Determine the (x, y) coordinate at the center of the cell enclosing the given text.  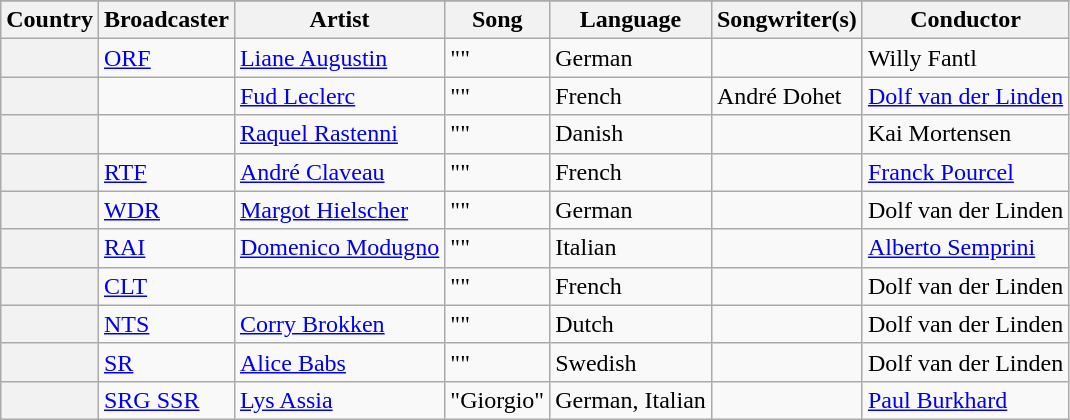
Franck Pourcel (965, 172)
Italian (631, 248)
Dutch (631, 324)
"Giorgio" (498, 400)
Lys Assia (339, 400)
Swedish (631, 362)
Alberto Semprini (965, 248)
SR (166, 362)
ORF (166, 58)
Country (50, 20)
Margot Hielscher (339, 210)
Fud Leclerc (339, 96)
RAI (166, 248)
André Claveau (339, 172)
Artist (339, 20)
Corry Brokken (339, 324)
Danish (631, 134)
WDR (166, 210)
Paul Burkhard (965, 400)
NTS (166, 324)
Broadcaster (166, 20)
Kai Mortensen (965, 134)
Songwriter(s) (786, 20)
Alice Babs (339, 362)
Liane Augustin (339, 58)
Willy Fantl (965, 58)
Language (631, 20)
CLT (166, 286)
Conductor (965, 20)
German, Italian (631, 400)
Domenico Modugno (339, 248)
André Dohet (786, 96)
Song (498, 20)
RTF (166, 172)
SRG SSR (166, 400)
Raquel Rastenni (339, 134)
